Extract the [X, Y] coordinate from the center of the cell holding the provided text.  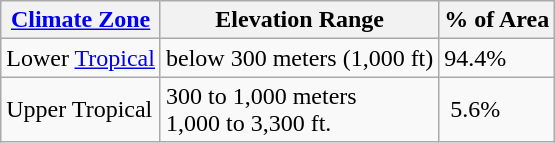
% of Area [497, 20]
Climate Zone [81, 20]
Elevation Range [299, 20]
Lower Tropical [81, 58]
Upper Tropical [81, 110]
below 300 meters (1,000 ft) [299, 58]
5.6% [497, 110]
94.4% [497, 58]
300 to 1,000 meters1,000 to 3,300 ft. [299, 110]
